Detect which cell encompasses the target text, then output its [x, y] center coordinate. 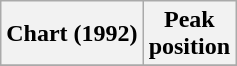
Peakposition [189, 34]
Chart (1992) [72, 34]
